Identify which cell holds the provided text, then report its [X, Y] central coordinate. 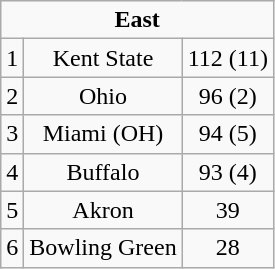
Ohio [103, 96]
1 [12, 58]
Buffalo [103, 172]
39 [228, 210]
Miami (OH) [103, 134]
6 [12, 248]
Kent State [103, 58]
East [138, 20]
4 [12, 172]
2 [12, 96]
96 (2) [228, 96]
28 [228, 248]
3 [12, 134]
94 (5) [228, 134]
5 [12, 210]
112 (11) [228, 58]
Akron [103, 210]
Bowling Green [103, 248]
93 (4) [228, 172]
